Determine the (X, Y) coordinate at the center of the cell enclosing the given text.  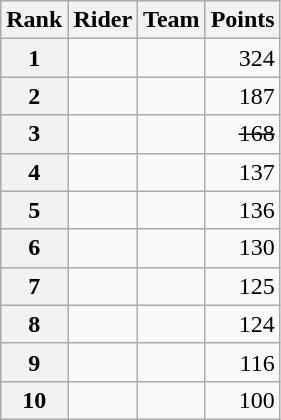
168 (242, 134)
Rider (103, 20)
124 (242, 324)
1 (34, 58)
Team (172, 20)
187 (242, 96)
136 (242, 210)
10 (34, 400)
116 (242, 362)
8 (34, 324)
4 (34, 172)
Points (242, 20)
Rank (34, 20)
6 (34, 248)
130 (242, 248)
125 (242, 286)
2 (34, 96)
137 (242, 172)
100 (242, 400)
3 (34, 134)
324 (242, 58)
7 (34, 286)
5 (34, 210)
9 (34, 362)
